Detect which cell encompasses the target text, then output its [x, y] center coordinate. 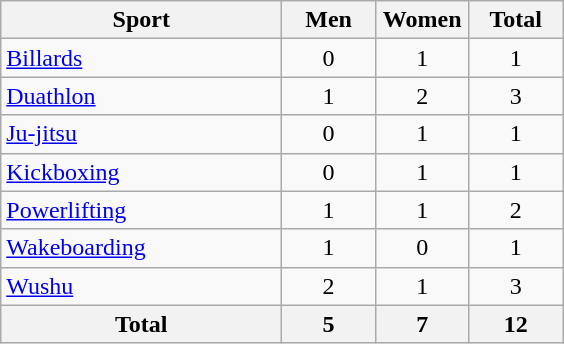
Wakeboarding [142, 248]
Billards [142, 58]
Women [422, 20]
Kickboxing [142, 172]
7 [422, 324]
Wushu [142, 286]
Powerlifting [142, 210]
Men [329, 20]
5 [329, 324]
Duathlon [142, 96]
Ju-jitsu [142, 134]
Sport [142, 20]
12 [516, 324]
